Detect which cell encompasses the target text, then output its (X, Y) center coordinate. 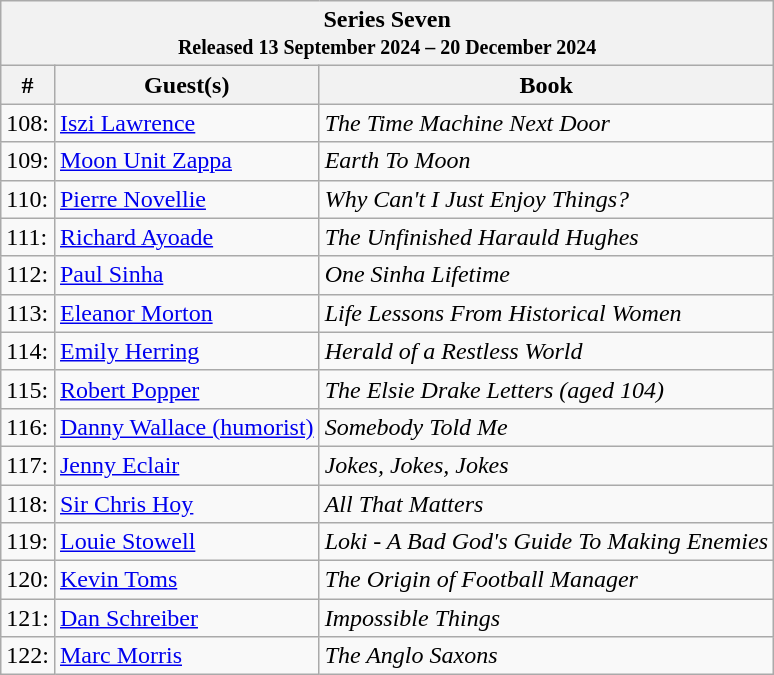
# (28, 85)
Impossible Things (546, 618)
Dan Schreiber (186, 618)
111: (28, 237)
The Time Machine Next Door (546, 123)
109: (28, 161)
Danny Wallace (humorist) (186, 427)
The Anglo Saxons (546, 656)
Emily Herring (186, 351)
113: (28, 313)
108: (28, 123)
Eleanor Morton (186, 313)
The Origin of Football Manager (546, 580)
120: (28, 580)
116: (28, 427)
114: (28, 351)
Richard Ayoade (186, 237)
117: (28, 465)
Herald of a Restless World (546, 351)
The Elsie Drake Letters (aged 104) (546, 389)
Paul Sinha (186, 275)
110: (28, 199)
The Unfinished Harauld Hughes (546, 237)
One Sinha Lifetime (546, 275)
Jokes, Jokes, Jokes (546, 465)
Kevin Toms (186, 580)
122: (28, 656)
Robert Popper (186, 389)
Series SevenReleased 13 September 2024 – 20 December 2024 (388, 34)
121: (28, 618)
Guest(s) (186, 85)
Sir Chris Hoy (186, 503)
115: (28, 389)
Earth To Moon (546, 161)
Louie Stowell (186, 542)
Somebody Told Me (546, 427)
All That Matters (546, 503)
Pierre Novellie (186, 199)
Marc Morris (186, 656)
Life Lessons From Historical Women (546, 313)
Moon Unit Zappa (186, 161)
Why Can't I Just Enjoy Things? (546, 199)
Jenny Eclair (186, 465)
118: (28, 503)
Book (546, 85)
119: (28, 542)
Loki - A Bad God's Guide To Making Enemies (546, 542)
112: (28, 275)
Iszi Lawrence (186, 123)
